Return (x, y) of the center of cell containing provided text 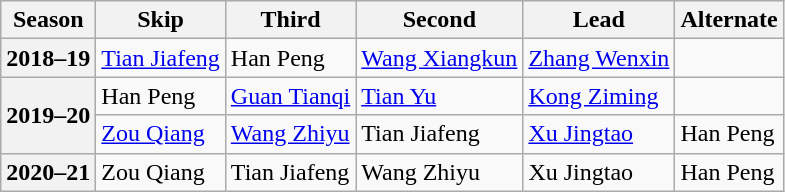
Guan Tianqi (290, 96)
Zhang Wenxin (599, 58)
Wang Xiangkun (440, 58)
Third (290, 20)
Lead (599, 20)
Skip (161, 20)
Second (440, 20)
Alternate (729, 20)
2018–19 (48, 58)
Season (48, 20)
Kong Ziming (599, 96)
2020–21 (48, 172)
2019–20 (48, 115)
Tian Yu (440, 96)
